Detect which cell encompasses the target text, then output its (X, Y) center coordinate. 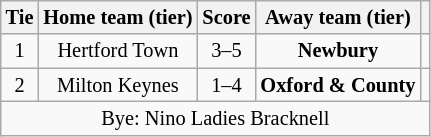
Score (226, 17)
2 (20, 85)
Home team (tier) (118, 17)
1–4 (226, 85)
1 (20, 51)
Newbury (338, 51)
Hertford Town (118, 51)
3–5 (226, 51)
Tie (20, 17)
Milton Keynes (118, 85)
Oxford & County (338, 85)
Bye: Nino Ladies Bracknell (216, 118)
Away team (tier) (338, 17)
